Capture the cell that displays the provided text and extract its (X, Y) central coordinate. 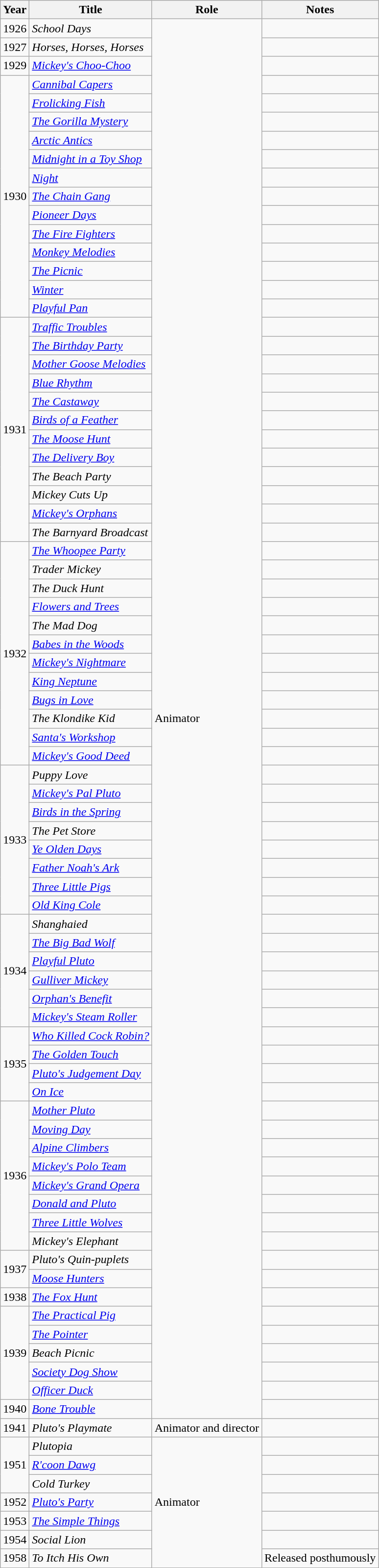
King Neptune (91, 681)
1938 (15, 1297)
Orphan's Benefit (91, 998)
1953 (15, 1521)
Birds of a Feather (91, 420)
Year (15, 10)
1930 (15, 196)
1937 (15, 1269)
Social Lion (91, 1540)
The Gorilla Mystery (91, 122)
The Fire Fighters (91, 234)
Who Killed Cock Robin? (91, 1036)
Notes (320, 10)
The Klondike Kid (91, 719)
Mickey's Nightmare (91, 663)
Officer Duck (91, 1390)
Horses, Horses, Horses (91, 47)
Society Dog Show (91, 1371)
1927 (15, 47)
R'coon Dawg (91, 1465)
Flowers and Trees (91, 607)
Mickey's Choo-Choo (91, 66)
Puppy Love (91, 774)
The Moose Hunt (91, 439)
Mickey's Pal Pluto (91, 793)
Playful Pan (91, 308)
School Days (91, 28)
The Practical Pig (91, 1316)
Mother Goose Melodies (91, 364)
Mickey's Polo Team (91, 1167)
To Itch His Own (91, 1558)
The Barnyard Broadcast (91, 532)
The Pointer (91, 1334)
The Golden Touch (91, 1054)
1931 (15, 429)
1932 (15, 654)
Santa's Workshop (91, 737)
Old King Cole (91, 905)
Pioneer Days (91, 215)
Title (91, 10)
Role (207, 10)
1934 (15, 971)
On Ice (91, 1092)
Ye Olden Days (91, 849)
Mickey's Steam Roller (91, 1017)
Mickey's Grand Opera (91, 1185)
The Whoopee Party (91, 551)
1954 (15, 1540)
The Birthday Party (91, 346)
Pluto's Judgement Day (91, 1073)
Bone Trouble (91, 1409)
Birds in the Spring (91, 812)
1952 (15, 1502)
Mother Pluto (91, 1110)
Animator and director (207, 1428)
The Pet Store (91, 831)
Three Little Pigs (91, 887)
Night (91, 177)
Traffic Troubles (91, 327)
Shanghaied (91, 924)
Babes in the Woods (91, 644)
Three Little Wolves (91, 1222)
1926 (15, 28)
The Duck Hunt (91, 588)
The Castaway (91, 401)
Blue Rhythm (91, 383)
Pluto's Party (91, 1502)
Monkey Melodies (91, 252)
1933 (15, 840)
Alpine Climbers (91, 1148)
Midnight in a Toy Shop (91, 159)
Pluto's Playmate (91, 1428)
Moving Day (91, 1129)
Frolicking Fish (91, 103)
The Picnic (91, 271)
Pluto's Quin-puplets (91, 1260)
1935 (15, 1064)
1929 (15, 66)
The Mad Dog (91, 625)
Moose Hunters (91, 1278)
Trader Mickey (91, 570)
Bugs in Love (91, 700)
1951 (15, 1465)
The Beach Party (91, 476)
1939 (15, 1353)
Playful Pluto (91, 961)
Cold Turkey (91, 1484)
Cannibal Capers (91, 84)
Mickey's Orphans (91, 513)
The Chain Gang (91, 196)
The Big Bad Wolf (91, 943)
1958 (15, 1558)
The Delivery Boy (91, 457)
Gulliver Mickey (91, 980)
Winter (91, 290)
1940 (15, 1409)
Mickey Cuts Up (91, 495)
Mickey's Elephant (91, 1241)
Donald and Pluto (91, 1204)
Father Noah's Ark (91, 868)
1941 (15, 1428)
Plutopia (91, 1446)
Beach Picnic (91, 1353)
Mickey's Good Deed (91, 756)
The Fox Hunt (91, 1297)
Released posthumously (320, 1558)
1936 (15, 1175)
Arctic Antics (91, 140)
The Simple Things (91, 1521)
